Scan for the cell matching the given text and deliver its (X, Y) coordinate at center. 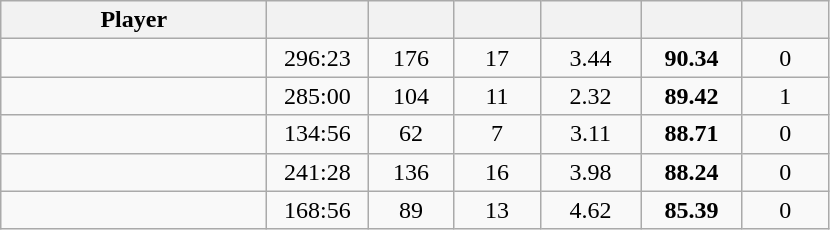
17 (497, 58)
90.34 (692, 58)
88.71 (692, 134)
85.39 (692, 210)
88.24 (692, 172)
2.32 (590, 96)
7 (497, 134)
1 (785, 96)
Player (134, 20)
104 (411, 96)
241:28 (318, 172)
11 (497, 96)
285:00 (318, 96)
296:23 (318, 58)
136 (411, 172)
89 (411, 210)
3.11 (590, 134)
16 (497, 172)
176 (411, 58)
168:56 (318, 210)
3.44 (590, 58)
13 (497, 210)
134:56 (318, 134)
3.98 (590, 172)
62 (411, 134)
89.42 (692, 96)
4.62 (590, 210)
